Extract the (X, Y) coordinate from the center of the cell holding the provided text.  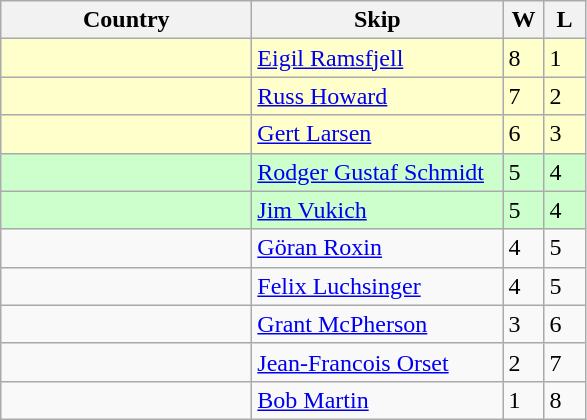
Jim Vukich (378, 210)
Eigil Ramsfjell (378, 58)
Grant McPherson (378, 324)
Gert Larsen (378, 134)
Jean-Francois Orset (378, 362)
Bob Martin (378, 400)
W (524, 20)
Rodger Gustaf Schmidt (378, 172)
L (564, 20)
Göran Roxin (378, 248)
Country (126, 20)
Skip (378, 20)
Russ Howard (378, 96)
Felix Luchsinger (378, 286)
